Search for the cell housing the specified text and yield its (x, y) center coordinate. 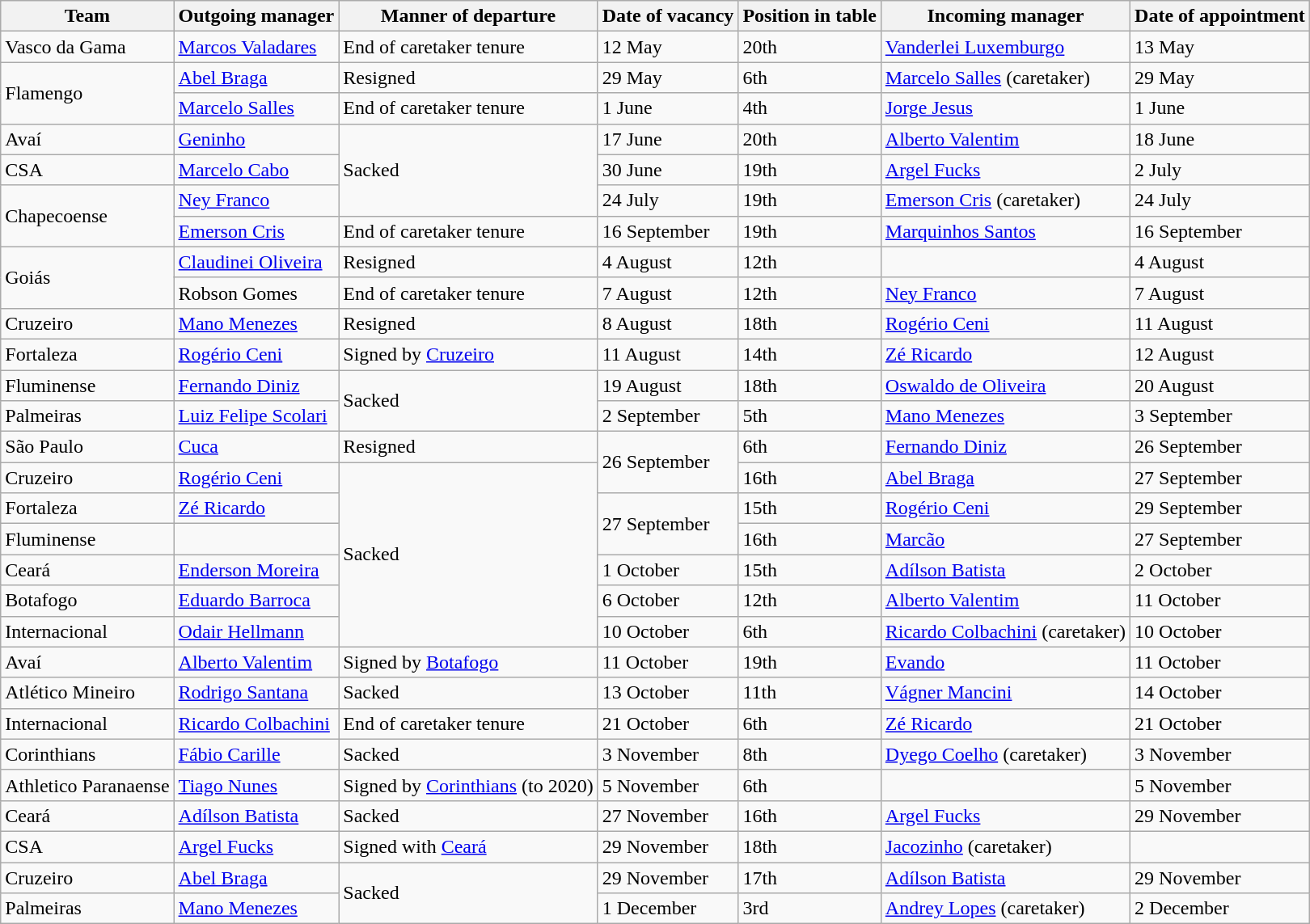
Marcelo Salles (256, 108)
Fábio Carille (256, 754)
Position in table (809, 16)
18 June (1220, 139)
Ricardo Colbachini (256, 724)
30 June (668, 170)
Athletico Paranaense (87, 785)
Date of vacancy (668, 16)
4th (809, 108)
Luiz Felipe Scolari (256, 416)
Signed with Ceará (468, 846)
Vágner Mancini (1005, 693)
Signed by Cruzeiro (468, 354)
Geninho (256, 139)
11th (809, 693)
Jacozinho (caretaker) (1005, 846)
13 May (1220, 47)
Robson Gomes (256, 293)
Corinthians (87, 754)
Vasco da Gama (87, 47)
Enderson Moreira (256, 570)
2 July (1220, 170)
Eduardo Barroca (256, 601)
14th (809, 354)
2 December (1220, 909)
2 September (668, 416)
Marcelo Salles (caretaker) (1005, 78)
Goiás (87, 277)
Botafogo (87, 601)
Claudinei Oliveira (256, 262)
17 June (668, 139)
29 September (1220, 508)
Marquinhos Santos (1005, 231)
Incoming manager (1005, 16)
Evando (1005, 662)
12 August (1220, 354)
Marcos Valadares (256, 47)
Emerson Cris (caretaker) (1005, 200)
Ricardo Colbachini (caretaker) (1005, 631)
14 October (1220, 693)
8 August (668, 323)
Oswaldo de Oliveira (1005, 386)
São Paulo (87, 447)
1 October (668, 570)
Flamengo (87, 93)
Emerson Cris (256, 231)
Outgoing manager (256, 16)
Odair Hellmann (256, 631)
Rodrigo Santana (256, 693)
3rd (809, 909)
Tiago Nunes (256, 785)
Jorge Jesus (1005, 108)
Date of appointment (1220, 16)
27 November (668, 816)
Marcão (1005, 539)
Dyego Coelho (caretaker) (1005, 754)
Signed by Botafogo (468, 662)
19 August (668, 386)
13 October (668, 693)
Andrey Lopes (caretaker) (1005, 909)
20 August (1220, 386)
Vanderlei Luxemburgo (1005, 47)
6 October (668, 601)
12 May (668, 47)
2 October (1220, 570)
Signed by Corinthians (to 2020) (468, 785)
Team (87, 16)
Manner of departure (468, 16)
8th (809, 754)
Marcelo Cabo (256, 170)
3 September (1220, 416)
5th (809, 416)
17th (809, 877)
1 December (668, 909)
Cuca (256, 447)
Atlético Mineiro (87, 693)
Chapecoense (87, 216)
